Return (X, Y) of the center of cell containing provided text 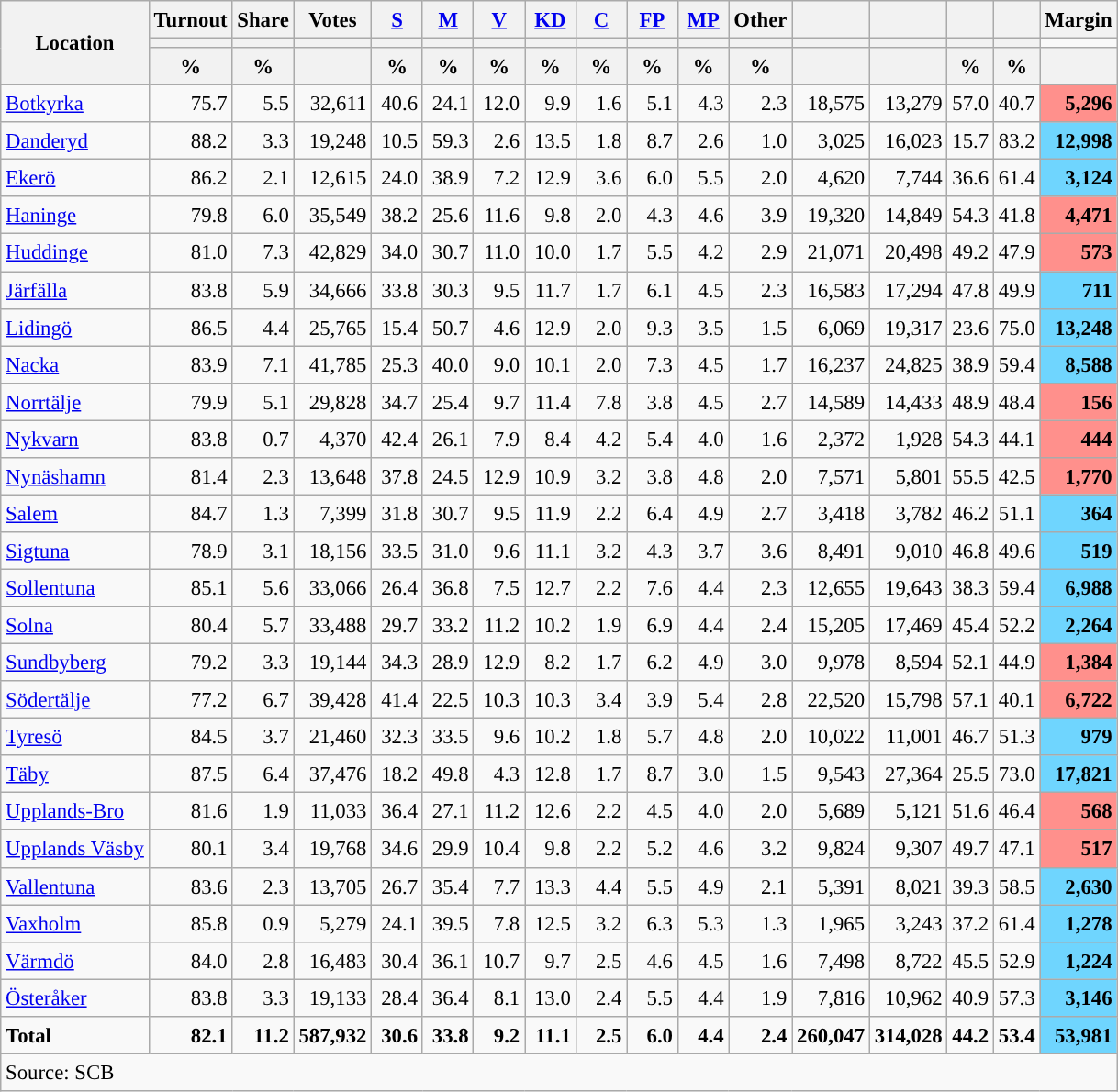
34.0 (397, 253)
7,498 (832, 960)
35,549 (332, 215)
573 (1079, 253)
79.9 (191, 402)
84.0 (191, 960)
55.5 (970, 477)
8,021 (909, 886)
7,816 (832, 998)
25.3 (397, 365)
Location (75, 43)
19,643 (909, 587)
2.9 (760, 253)
Nynäshamn (75, 477)
25.5 (970, 774)
26.7 (397, 886)
9,010 (909, 551)
30.3 (448, 290)
5.6 (263, 587)
Other (760, 20)
0.7 (263, 439)
FP (653, 20)
260,047 (832, 1035)
1,224 (1079, 960)
Solna (75, 626)
5,279 (332, 923)
15,205 (832, 626)
31.8 (397, 514)
2,630 (1079, 886)
86.2 (191, 178)
7,571 (832, 477)
12.0 (499, 105)
4,471 (1079, 215)
39.3 (970, 886)
5,296 (1079, 105)
Turnout (191, 20)
Lidingö (75, 327)
41.8 (1016, 215)
16,483 (332, 960)
7.9 (499, 439)
11.6 (499, 215)
6.9 (653, 626)
36.8 (448, 587)
6.7 (263, 699)
12,655 (832, 587)
568 (1079, 811)
12.8 (551, 774)
22,520 (832, 699)
Huddinge (75, 253)
84.7 (191, 514)
4,370 (332, 439)
Österåker (75, 998)
9.2 (499, 1035)
Vallentuna (75, 886)
24.5 (448, 477)
11.9 (551, 514)
3,124 (1079, 178)
314,028 (909, 1035)
6,069 (832, 327)
78.9 (191, 551)
1,928 (909, 439)
48.4 (1016, 402)
25.4 (448, 402)
19,317 (909, 327)
Norrtälje (75, 402)
27.1 (448, 811)
Järfälla (75, 290)
14,849 (909, 215)
11,001 (909, 738)
Södertälje (75, 699)
3,025 (832, 141)
42,829 (332, 253)
57.1 (970, 699)
2,264 (1079, 626)
26.1 (448, 439)
46.4 (1016, 811)
47.9 (1016, 253)
75.7 (191, 105)
29.7 (397, 626)
15.7 (970, 141)
85.8 (191, 923)
12,998 (1079, 141)
9.0 (499, 365)
10,962 (909, 998)
17,469 (909, 626)
34,666 (332, 290)
1,965 (832, 923)
Source: SCB (559, 1072)
16,237 (832, 365)
26.4 (397, 587)
80.4 (191, 626)
15.4 (397, 327)
29.9 (448, 850)
47.8 (970, 290)
45.5 (970, 960)
11.0 (499, 253)
587,932 (332, 1035)
Danderyd (75, 141)
5.3 (703, 923)
79.8 (191, 215)
87.5 (191, 774)
37.2 (970, 923)
6.1 (653, 290)
36.6 (970, 178)
2,372 (832, 439)
7,744 (909, 178)
Salem (75, 514)
51.6 (970, 811)
13,248 (1079, 327)
10.0 (551, 253)
73.0 (1016, 774)
42.4 (397, 439)
Sundbyberg (75, 663)
51.1 (1016, 514)
M (448, 20)
Total (75, 1035)
8,722 (909, 960)
48.9 (970, 402)
32,611 (332, 105)
711 (1079, 290)
38.3 (970, 587)
52.9 (1016, 960)
40.7 (1016, 105)
40.6 (397, 105)
28.9 (448, 663)
8,491 (832, 551)
519 (1079, 551)
18,575 (832, 105)
Vaxholm (75, 923)
6,722 (1079, 699)
41.4 (397, 699)
34.6 (397, 850)
24,825 (909, 365)
10.4 (499, 850)
21,071 (832, 253)
50.7 (448, 327)
53,981 (1079, 1035)
5,391 (832, 886)
22.5 (448, 699)
3,782 (909, 514)
8,588 (1079, 365)
979 (1079, 738)
85.1 (191, 587)
24.0 (397, 178)
34.7 (397, 402)
59.3 (448, 141)
83.9 (191, 365)
9,824 (832, 850)
49.9 (1016, 290)
10.9 (551, 477)
84.5 (191, 738)
37,476 (332, 774)
11.4 (551, 402)
44.1 (1016, 439)
Nykvarn (75, 439)
Haninge (75, 215)
18,156 (332, 551)
23.6 (970, 327)
S (397, 20)
9.9 (551, 105)
MP (703, 20)
29,828 (332, 402)
19,768 (332, 850)
44.9 (1016, 663)
13.5 (551, 141)
Margin (1079, 20)
49.6 (1016, 551)
13.3 (551, 886)
86.5 (191, 327)
25,765 (332, 327)
12.6 (551, 811)
39.5 (448, 923)
46.7 (970, 738)
19,133 (332, 998)
3.1 (263, 551)
33,066 (332, 587)
16,583 (832, 290)
8.1 (499, 998)
5.9 (263, 290)
13,648 (332, 477)
58.5 (1016, 886)
5,801 (909, 477)
47.1 (1016, 850)
88.2 (191, 141)
15,798 (909, 699)
35.4 (448, 886)
8.4 (551, 439)
5,689 (832, 811)
52.1 (970, 663)
11.7 (551, 290)
36.1 (448, 960)
17,294 (909, 290)
12,615 (332, 178)
3,146 (1079, 998)
42.5 (1016, 477)
19,144 (332, 663)
33.2 (448, 626)
1,278 (1079, 923)
81.6 (191, 811)
Nacka (75, 365)
81.0 (191, 253)
3,418 (832, 514)
40.0 (448, 365)
57.0 (970, 105)
8,594 (909, 663)
53.4 (1016, 1035)
46.8 (970, 551)
82.1 (191, 1035)
4,620 (832, 178)
16,023 (909, 141)
13,279 (909, 105)
44.2 (970, 1035)
9,307 (909, 850)
Tyresö (75, 738)
83.6 (191, 886)
40.1 (1016, 699)
156 (1079, 402)
0.9 (263, 923)
27,364 (909, 774)
9,978 (832, 663)
12.7 (551, 587)
Share (263, 20)
Upplands Väsby (75, 850)
Botkyrka (75, 105)
38.2 (397, 215)
25.6 (448, 215)
13,705 (332, 886)
30.4 (397, 960)
34.3 (397, 663)
17,821 (1079, 774)
1,384 (1079, 663)
7.5 (499, 587)
10.7 (499, 960)
31.0 (448, 551)
6,988 (1079, 587)
9.3 (653, 327)
37.8 (397, 477)
79.2 (191, 663)
7.6 (653, 587)
80.1 (191, 850)
Votes (332, 20)
30.6 (397, 1035)
KD (551, 20)
5.2 (653, 850)
1,770 (1079, 477)
6.2 (653, 663)
19,320 (832, 215)
45.4 (970, 626)
Täby (75, 774)
10,022 (832, 738)
12.5 (551, 923)
46.2 (970, 514)
41,785 (332, 365)
13.0 (551, 998)
39,428 (332, 699)
18.2 (397, 774)
57.3 (1016, 998)
33,488 (332, 626)
10.1 (551, 365)
Värmdö (75, 960)
9,543 (832, 774)
49.2 (970, 253)
8.2 (551, 663)
Sollentuna (75, 587)
Ekerö (75, 178)
51.3 (1016, 738)
364 (1079, 514)
28.4 (397, 998)
11,033 (332, 811)
Upplands-Bro (75, 811)
6.3 (653, 923)
21,460 (332, 738)
14,589 (832, 402)
49.8 (448, 774)
7,399 (332, 514)
7.2 (499, 178)
40.9 (970, 998)
52.2 (1016, 626)
49.7 (970, 850)
81.4 (191, 477)
83.2 (1016, 141)
20,498 (909, 253)
32.3 (397, 738)
7.7 (499, 886)
V (499, 20)
14,433 (909, 402)
1.0 (760, 141)
5,121 (909, 811)
19,248 (332, 141)
444 (1079, 439)
3,243 (909, 923)
517 (1079, 850)
75.0 (1016, 327)
3.5 (703, 327)
10.5 (397, 141)
C (601, 20)
77.2 (191, 699)
7.1 (263, 365)
Sigtuna (75, 551)
